Find where the given text appears and provide that cell's center as [X, Y] coordinate. 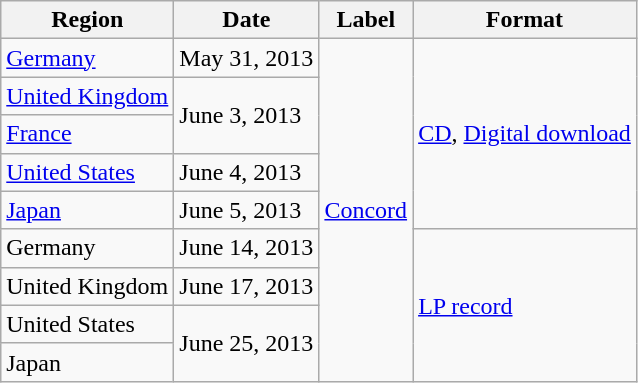
France [88, 134]
Concord [366, 210]
June 25, 2013 [246, 343]
CD, Digital download [525, 134]
June 4, 2013 [246, 172]
Label [366, 20]
June 3, 2013 [246, 115]
June 14, 2013 [246, 248]
Format [525, 20]
June 5, 2013 [246, 210]
LP record [525, 305]
June 17, 2013 [246, 286]
May 31, 2013 [246, 58]
Date [246, 20]
Region [88, 20]
